Locate the cell with the specified text and output its (X, Y) center coordinate. 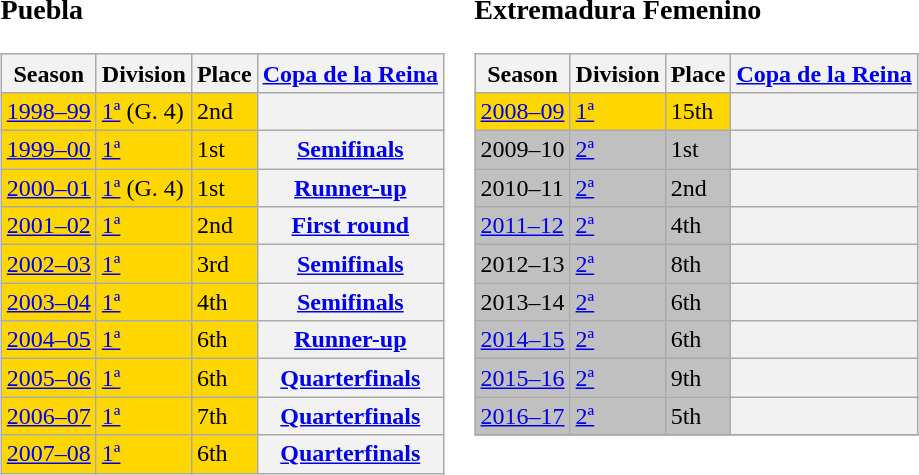
2016–17 (522, 416)
2000–01 (48, 188)
2005–06 (48, 378)
5th (698, 416)
1998–99 (48, 111)
2006–07 (48, 416)
2002–03 (48, 264)
2014–15 (522, 340)
3rd (224, 264)
2011–12 (522, 226)
15th (698, 111)
2012–13 (522, 264)
8th (698, 264)
2015–16 (522, 378)
1999–00 (48, 150)
2001–02 (48, 226)
2013–14 (522, 302)
2009–10 (522, 150)
7th (224, 416)
First round (350, 226)
9th (698, 378)
2003–04 (48, 302)
2010–11 (522, 188)
2004–05 (48, 340)
2007–08 (48, 454)
2008–09 (522, 111)
